Provide the [X, Y] coordinate of the cell's center where the given text is located.  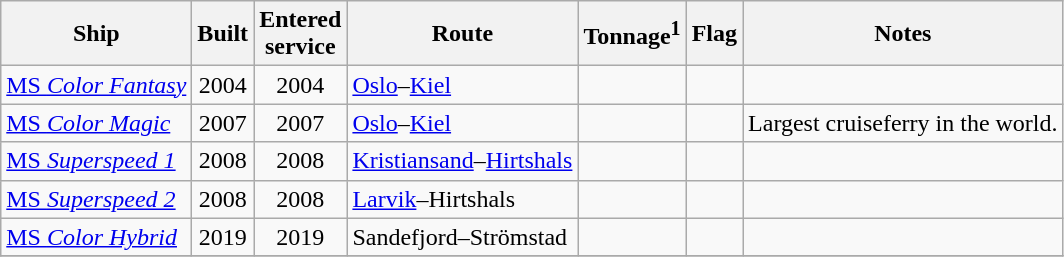
Flag [714, 34]
Largest cruiseferry in the world. [904, 123]
Notes [904, 34]
Built [223, 34]
Route [462, 34]
Kristiansand–Hirtshals [462, 161]
Enteredservice [300, 34]
MS Color Fantasy [96, 85]
MS Color Hybrid [96, 237]
MS Superspeed 2 [96, 199]
Larvik–Hirtshals [462, 199]
MS Superspeed 1 [96, 161]
Ship [96, 34]
MS Color Magic [96, 123]
Tonnage1 [632, 34]
Sandefjord–Strömstad [462, 237]
